Pinpoint the cell where the given text exists, returning its (X, Y) midpoint coordinate. 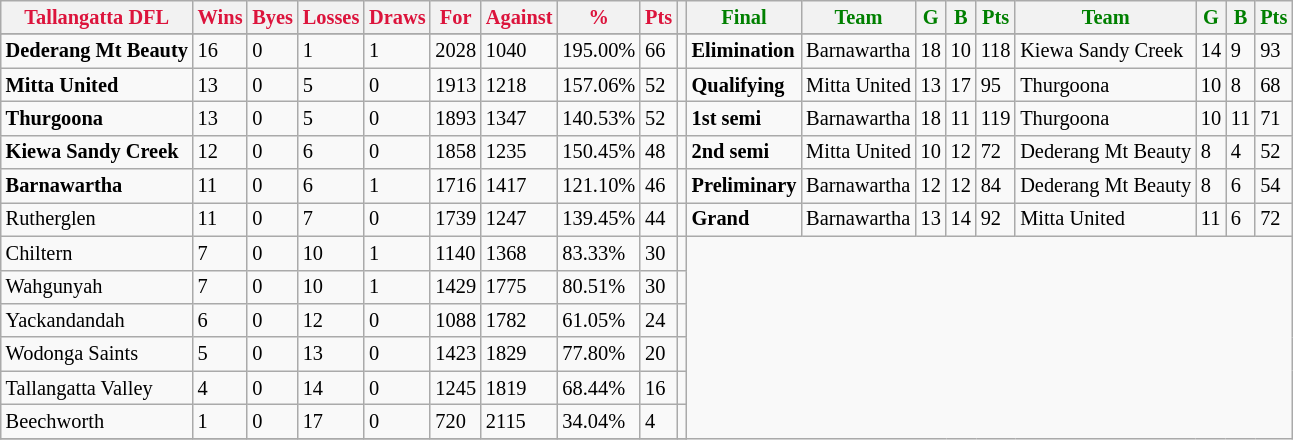
2115 (520, 421)
1140 (455, 253)
Against (520, 17)
Draws (397, 17)
Wodonga Saints (97, 354)
20 (658, 354)
Wins (220, 17)
61.05% (598, 320)
1218 (520, 85)
1235 (520, 152)
195.00% (598, 51)
84 (996, 186)
48 (658, 152)
Beechworth (97, 421)
% (598, 17)
77.80% (598, 354)
1429 (455, 287)
1782 (520, 320)
For (455, 17)
1913 (455, 85)
34.04% (598, 421)
118 (996, 51)
Tallangatta DFL (97, 17)
1347 (520, 118)
95 (996, 85)
44 (658, 219)
1040 (520, 51)
121.10% (598, 186)
Preliminary (744, 186)
68 (1274, 85)
1368 (520, 253)
1245 (455, 388)
68.44% (598, 388)
1739 (455, 219)
Wahgunyah (97, 287)
71 (1274, 118)
140.53% (598, 118)
24 (658, 320)
9 (1240, 51)
Elimination (744, 51)
1819 (520, 388)
1829 (520, 354)
Losses (331, 17)
150.45% (598, 152)
1st semi (744, 118)
1423 (455, 354)
Chiltern (97, 253)
80.51% (598, 287)
1716 (455, 186)
1858 (455, 152)
93 (1274, 51)
Yackandandah (97, 320)
2028 (455, 51)
119 (996, 118)
157.06% (598, 85)
Final (744, 17)
66 (658, 51)
92 (996, 219)
83.33% (598, 253)
46 (658, 186)
1417 (520, 186)
720 (455, 421)
2nd semi (744, 152)
Byes (272, 17)
Grand (744, 219)
Rutherglen (97, 219)
1893 (455, 118)
139.45% (598, 219)
Tallangatta Valley (97, 388)
1775 (520, 287)
54 (1274, 186)
1088 (455, 320)
Qualifying (744, 85)
1247 (520, 219)
